Locate the cell with the specified text and output its (x, y) center coordinate. 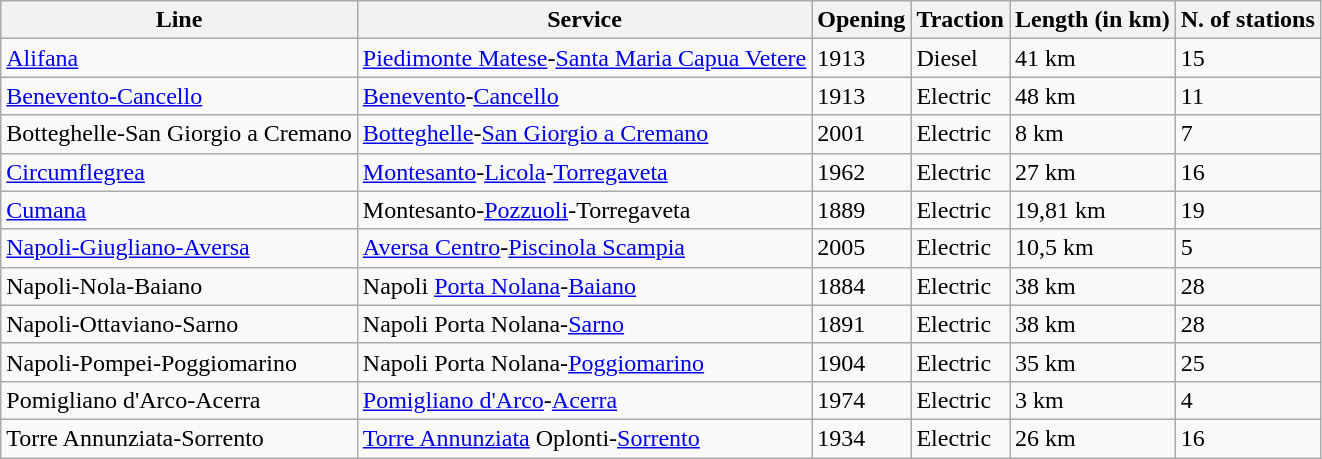
Service (584, 20)
1891 (862, 324)
1889 (862, 210)
25 (1248, 362)
Napoli Porta Nolana-Sarno (584, 324)
15 (1248, 58)
Torre Annunziata Oplonti-Sorrento (584, 438)
10,5 km (1093, 248)
11 (1248, 96)
Montesanto-Licola-Torregaveta (584, 172)
Montesanto-Pozzuoli-Torregaveta (584, 210)
1974 (862, 400)
Circumflegrea (180, 172)
Aversa Centro-Piscinola Scampia (584, 248)
2005 (862, 248)
Traction (960, 20)
N. of stations (1248, 20)
8 km (1093, 134)
4 (1248, 400)
Cumana (180, 210)
27 km (1093, 172)
Napoli-Pompei-Poggiomarino (180, 362)
35 km (1093, 362)
Napoli Porta Nolana-Baiano (584, 286)
7 (1248, 134)
2001 (862, 134)
Line (180, 20)
1884 (862, 286)
Torre Annunziata-Sorrento (180, 438)
19 (1248, 210)
1962 (862, 172)
Length (in km) (1093, 20)
3 km (1093, 400)
Napoli-Nola-Baiano (180, 286)
Napoli-Giugliano-Aversa (180, 248)
Napoli-Ottaviano-Sarno (180, 324)
5 (1248, 248)
19,81 km (1093, 210)
1904 (862, 362)
Napoli Porta Nolana-Poggiomarino (584, 362)
48 km (1093, 96)
26 km (1093, 438)
1934 (862, 438)
Opening (862, 20)
Diesel (960, 58)
Piedimonte Matese-Santa Maria Capua Vetere (584, 58)
Alifana (180, 58)
41 km (1093, 58)
